Search for the cell housing the specified text and yield its [X, Y] center coordinate. 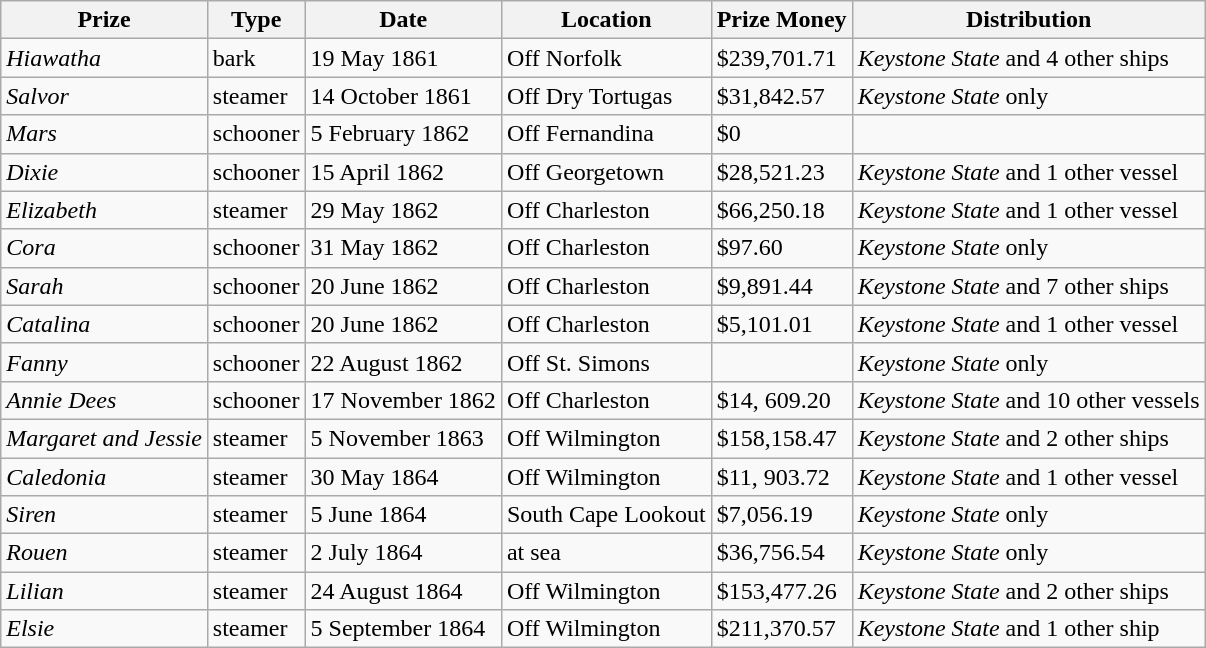
Date [403, 20]
17 November 1862 [403, 400]
Prize [104, 20]
$7,056.19 [782, 515]
$158,158.47 [782, 438]
South Cape Lookout [606, 515]
Mars [104, 134]
Elsie [104, 629]
Margaret and Jessie [104, 438]
Elizabeth [104, 210]
$9,891.44 [782, 286]
at sea [606, 553]
Fanny [104, 362]
Keystone State and 7 other ships [1028, 286]
5 February 1862 [403, 134]
bark [256, 58]
Distribution [1028, 20]
30 May 1864 [403, 477]
Cora [104, 248]
$36,756.54 [782, 553]
Siren [104, 515]
$14, 609.20 [782, 400]
14 October 1861 [403, 96]
$0 [782, 134]
Salvor [104, 96]
$66,250.18 [782, 210]
5 June 1864 [403, 515]
31 May 1862 [403, 248]
Off Dry Tortugas [606, 96]
Off Fernandina [606, 134]
22 August 1862 [403, 362]
$31,842.57 [782, 96]
$28,521.23 [782, 172]
5 September 1864 [403, 629]
$11, 903.72 [782, 477]
Rouen [104, 553]
Location [606, 20]
Annie Dees [104, 400]
2 July 1864 [403, 553]
Off Norfolk [606, 58]
5 November 1863 [403, 438]
$97.60 [782, 248]
$5,101.01 [782, 324]
Off St. Simons [606, 362]
Off Georgetown [606, 172]
29 May 1862 [403, 210]
$153,477.26 [782, 591]
Keystone State and 10 other vessels [1028, 400]
Keystone State and 4 other ships [1028, 58]
Hiawatha [104, 58]
$239,701.71 [782, 58]
24 August 1864 [403, 591]
15 April 1862 [403, 172]
Prize Money [782, 20]
Type [256, 20]
Sarah [104, 286]
Caledonia [104, 477]
19 May 1861 [403, 58]
Dixie [104, 172]
Catalina [104, 324]
Keystone State and 1 other ship [1028, 629]
$211,370.57 [782, 629]
Lilian [104, 591]
